Return (x, y) of the center of cell containing provided text 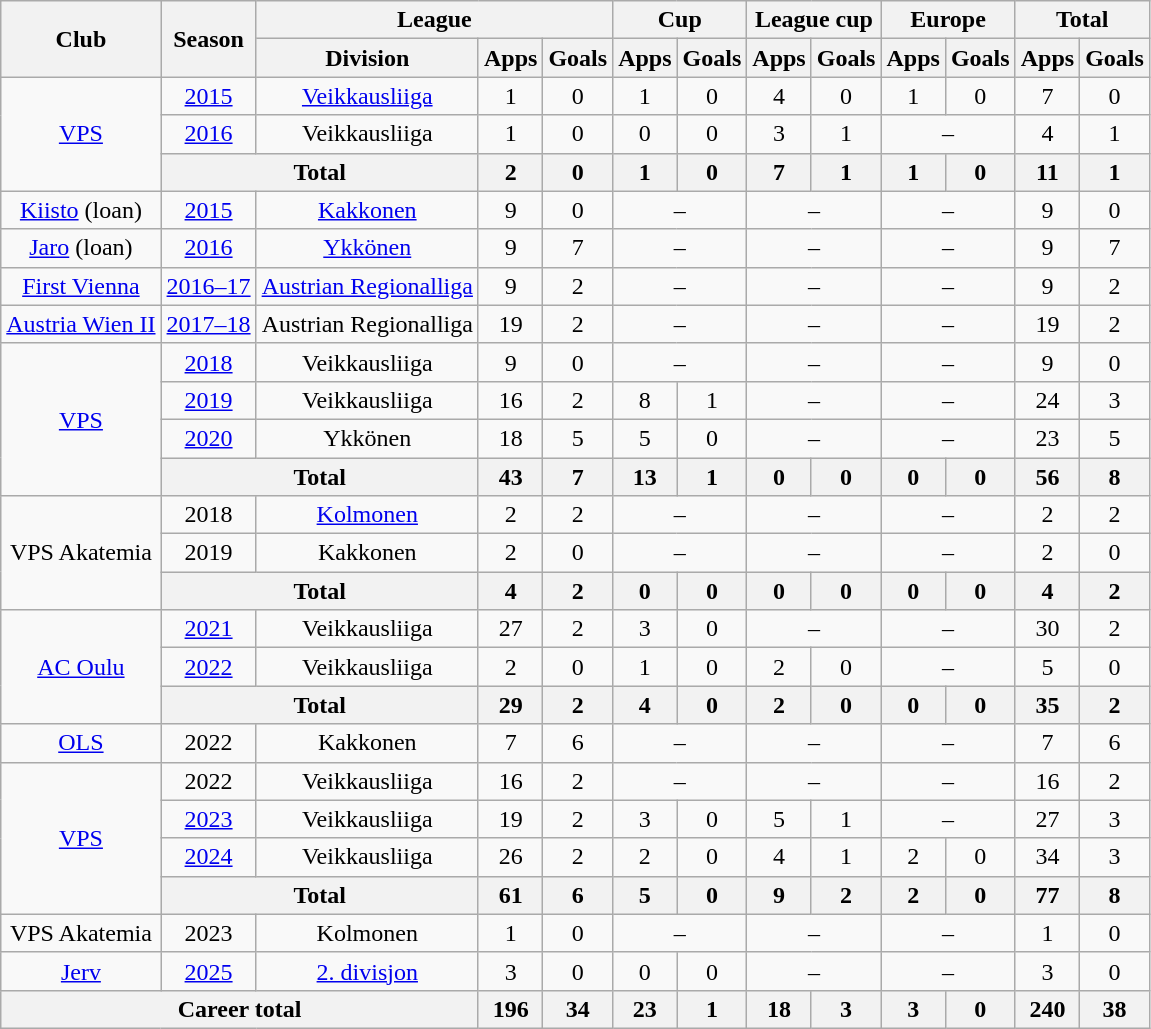
League cup (814, 20)
AC Oulu (81, 667)
Jaro (loan) (81, 248)
240 (1047, 1009)
43 (510, 477)
24 (1047, 400)
2017–18 (208, 324)
35 (1047, 705)
Division (367, 58)
26 (510, 857)
2021 (208, 629)
League (434, 20)
Europe (948, 20)
2. divisjon (367, 971)
2016–17 (208, 286)
Cup (680, 20)
Kiisto (loan) (81, 210)
OLS (81, 743)
Career total (240, 1009)
Austria Wien II (81, 324)
77 (1047, 895)
Season (208, 39)
2024 (208, 857)
Jerv (81, 971)
30 (1047, 629)
38 (1115, 1009)
11 (1047, 172)
13 (645, 477)
Club (81, 39)
56 (1047, 477)
2025 (208, 971)
61 (510, 895)
First Vienna (81, 286)
196 (510, 1009)
29 (510, 705)
2020 (208, 438)
